Provide the [X, Y] coordinate of the cell's center where the given text is located.  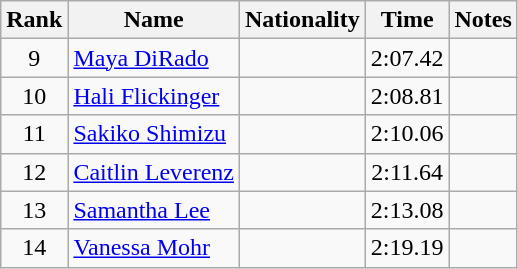
Name [154, 20]
Vanessa Mohr [154, 248]
Caitlin Leverenz [154, 172]
10 [34, 96]
Maya DiRado [154, 58]
2:13.08 [407, 210]
14 [34, 248]
2:07.42 [407, 58]
Samantha Lee [154, 210]
2:11.64 [407, 172]
9 [34, 58]
Sakiko Shimizu [154, 134]
Rank [34, 20]
11 [34, 134]
Time [407, 20]
Hali Flickinger [154, 96]
2:10.06 [407, 134]
13 [34, 210]
Nationality [303, 20]
12 [34, 172]
2:08.81 [407, 96]
2:19.19 [407, 248]
Notes [483, 20]
